Extract the [X, Y] coordinate from the center of the cell holding the provided text.  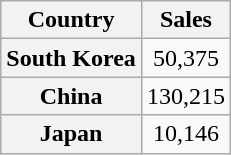
Japan [72, 134]
China [72, 96]
South Korea [72, 58]
50,375 [186, 58]
10,146 [186, 134]
130,215 [186, 96]
Sales [186, 20]
Country [72, 20]
